Output the (x, y) coordinate of the center of the cell containing the given text.  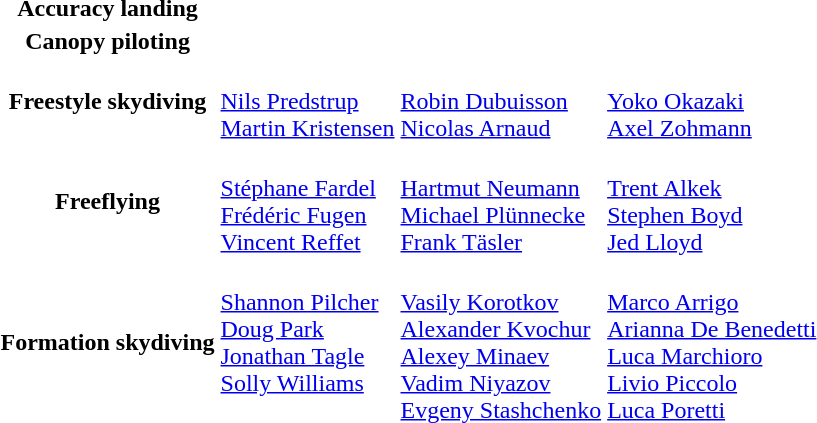
Robin DubuissonNicolas Arnaud (501, 101)
Hartmut NeumannMichael PlünneckeFrank Täsler (501, 202)
Stéphane FardelFrédéric FugenVincent Reffet (308, 202)
Nils PredstrupMartin Kristensen (308, 101)
